Return the [x, y] coordinate for the center point of the cell that contains the specified text.  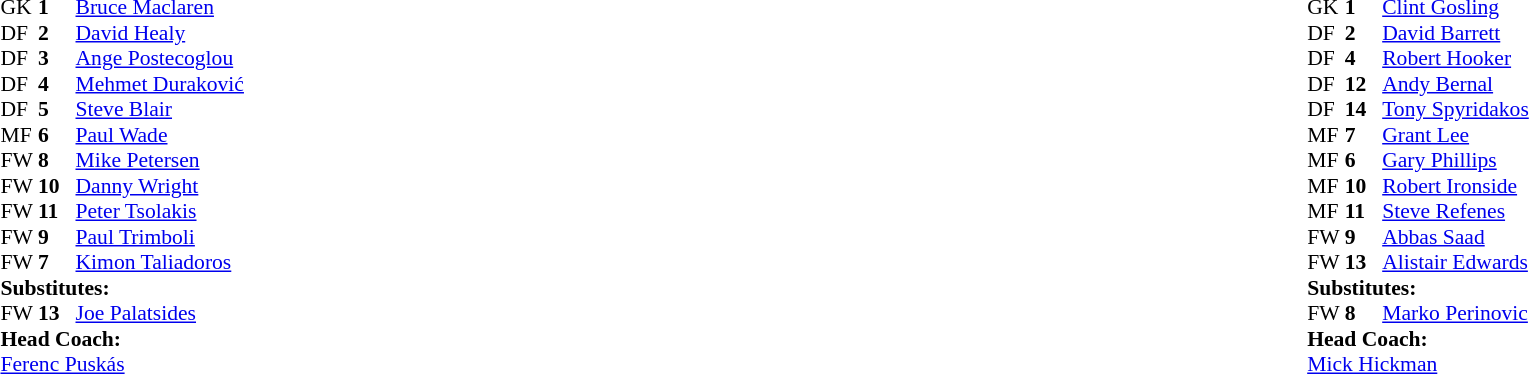
Mehmet Duraković [160, 84]
Steve Blair [160, 109]
Kimon Taliadoros [160, 263]
Steve Refenes [1456, 211]
5 [57, 109]
Mike Petersen [160, 161]
Danny Wright [160, 186]
David Healy [160, 33]
Robert Hooker [1456, 59]
Abbas Saad [1456, 237]
Robert Ironside [1456, 186]
David Barrett [1456, 33]
Paul Wade [160, 135]
12 [1364, 84]
3 [57, 59]
Paul Trimboli [160, 237]
Grant Lee [1456, 135]
14 [1364, 109]
Andy Bernal [1456, 84]
Alistair Edwards [1456, 263]
Joe Palatsides [160, 313]
Peter Tsolakis [160, 211]
Ange Postecoglou [160, 59]
Tony Spyridakos [1456, 109]
Gary Phillips [1456, 161]
Marko Perinovic [1456, 313]
